Extract the (X, Y) coordinate from the center of the cell holding the provided text.  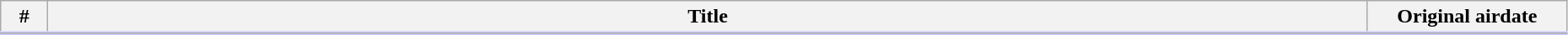
Original airdate (1467, 17)
Title (708, 17)
# (24, 17)
